Pinpoint the cell where the given text exists, returning its [X, Y] midpoint coordinate. 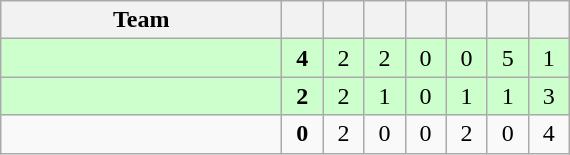
3 [548, 96]
Team [142, 20]
5 [508, 58]
